Return the [x, y] coordinate for the center point of the cell that contains the specified text.  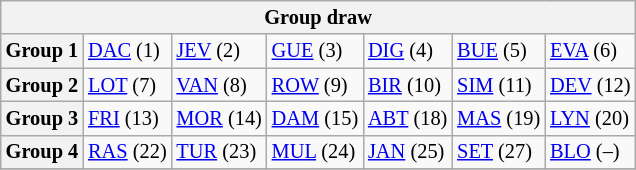
Group 3 [42, 118]
DIG (4) [408, 51]
Group 4 [42, 152]
Group draw [318, 17]
GUE (3) [315, 51]
MUL (24) [315, 152]
VAN (8) [220, 85]
FRI (13) [127, 118]
BLO (–) [590, 152]
MAS (19) [498, 118]
EVA (6) [590, 51]
BIR (10) [408, 85]
TUR (23) [220, 152]
SIM (11) [498, 85]
ROW (9) [315, 85]
ABT (18) [408, 118]
BUE (5) [498, 51]
MOR (14) [220, 118]
LOT (7) [127, 85]
Group 1 [42, 51]
DAC (1) [127, 51]
RAS (22) [127, 152]
DEV (12) [590, 85]
LYN (20) [590, 118]
DAM (15) [315, 118]
SET (27) [498, 152]
JEV (2) [220, 51]
Group 2 [42, 85]
JAN (25) [408, 152]
